Find where the given text appears and provide that cell's center as (X, Y) coordinate. 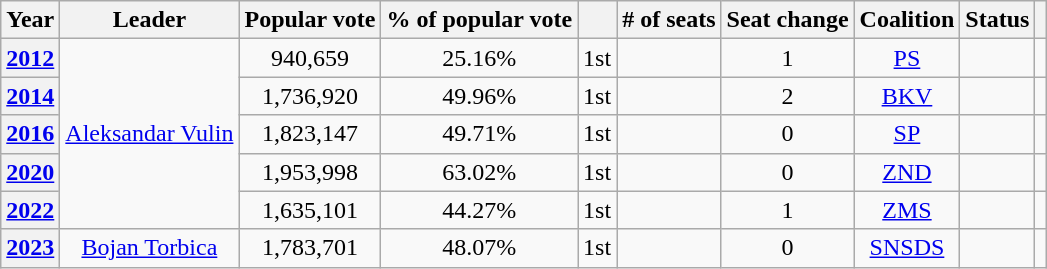
BKV (907, 96)
2016 (30, 134)
44.27% (480, 210)
2014 (30, 96)
49.71% (480, 134)
63.02% (480, 172)
Leader (150, 20)
2020 (30, 172)
1,953,998 (310, 172)
Status (998, 20)
940,659 (310, 58)
25.16% (480, 58)
# of seats (669, 20)
2 (788, 96)
1,783,701 (310, 248)
48.07% (480, 248)
Coalition (907, 20)
2012 (30, 58)
Seat change (788, 20)
SP (907, 134)
1,823,147 (310, 134)
Popular vote (310, 20)
SNSDS (907, 248)
49.96% (480, 96)
Bojan Torbica (150, 248)
PS (907, 58)
ZMS (907, 210)
2022 (30, 210)
% of popular vote (480, 20)
1,635,101 (310, 210)
Year (30, 20)
1,736,920 (310, 96)
Aleksandar Vulin (150, 134)
ZND (907, 172)
2023 (30, 248)
